Return [X, Y] of the center of cell containing provided text 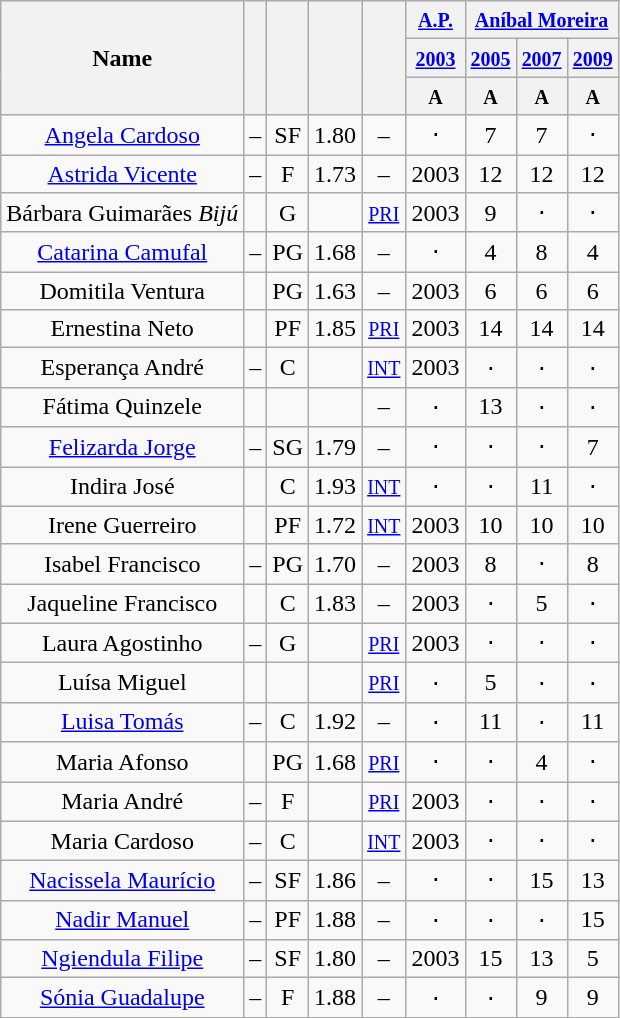
Sónia Guadalupe [122, 998]
Indira José [122, 486]
Angela Cardoso [122, 135]
1.72 [336, 525]
Luisa Tomás [122, 722]
2009 [592, 58]
Fátima Quinzele [122, 407]
Isabel Francisco [122, 564]
Felizarda Jorge [122, 447]
Irene Guerreiro [122, 525]
A.P. [436, 20]
Esperança André [122, 368]
Laura Agostinho [122, 643]
2005 [490, 58]
Ernestina Neto [122, 329]
1.70 [336, 564]
2007 [542, 58]
1.85 [336, 329]
Domitila Ventura [122, 291]
1.63 [336, 291]
Luísa Miguel [122, 683]
Bárbara Guimarães Bijú [122, 213]
Catarina Camufal [122, 252]
Maria André [122, 802]
Name [122, 58]
1.92 [336, 722]
Maria Cardoso [122, 841]
1.73 [336, 173]
1.86 [336, 881]
SG [288, 447]
Astrida Vicente [122, 173]
Maria Afonso [122, 762]
1.83 [336, 604]
Jaqueline Francisco [122, 604]
Nacissela Maurício [122, 881]
Nadir Manuel [122, 920]
1.79 [336, 447]
Aníbal Moreira [542, 20]
1.93 [336, 486]
Ngiendula Filipe [122, 959]
